Extract the [x, y] coordinate from the center of the cell holding the provided text.  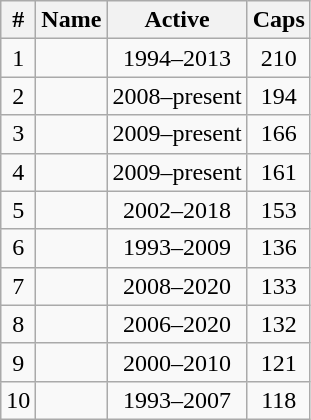
1993–2009 [177, 248]
Caps [278, 20]
136 [278, 248]
133 [278, 286]
2008–2020 [177, 286]
118 [278, 400]
1 [18, 58]
194 [278, 96]
10 [18, 400]
Active [177, 20]
161 [278, 172]
2 [18, 96]
2006–2020 [177, 324]
210 [278, 58]
3 [18, 134]
153 [278, 210]
132 [278, 324]
9 [18, 362]
121 [278, 362]
2002–2018 [177, 210]
2000–2010 [177, 362]
1994–2013 [177, 58]
166 [278, 134]
2008–present [177, 96]
7 [18, 286]
4 [18, 172]
1993–2007 [177, 400]
6 [18, 248]
# [18, 20]
Name [72, 20]
8 [18, 324]
5 [18, 210]
